Detect which cell encompasses the target text, then output its [X, Y] center coordinate. 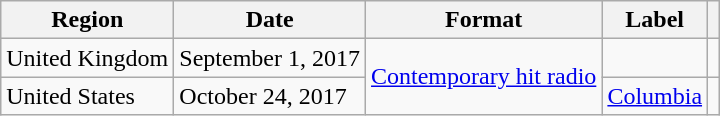
October 24, 2017 [270, 96]
Format [484, 20]
Label [655, 20]
Contemporary hit radio [484, 77]
United Kingdom [88, 58]
Date [270, 20]
Region [88, 20]
Columbia [655, 96]
September 1, 2017 [270, 58]
United States [88, 96]
